From the cell containing the given text, extract its center point as (X, Y) coordinate. 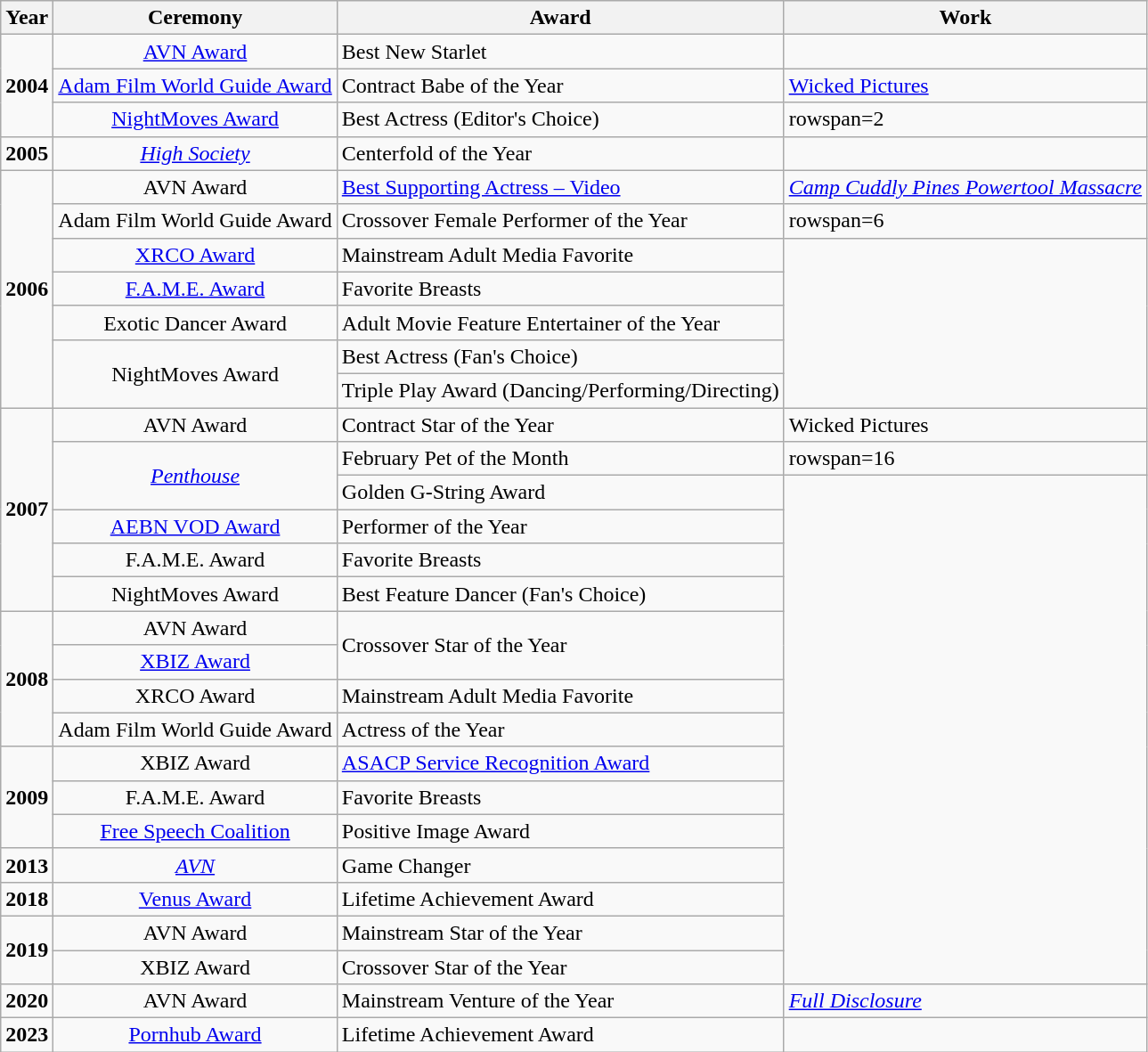
Centerfold of the Year (560, 153)
Mainstream Venture of the Year (560, 1001)
Exotic Dancer Award (195, 322)
rowspan=2 (965, 119)
Venus Award (195, 899)
Contract Babe of the Year (560, 86)
Work (965, 18)
February Pet of the Month (560, 459)
2005 (27, 153)
2020 (27, 1001)
Year (27, 18)
Game Changer (560, 865)
Best Supporting Actress – Video (560, 187)
Adult Movie Feature Entertainer of the Year (560, 322)
2006 (27, 289)
rowspan=16 (965, 459)
ASACP Service Recognition Award (560, 763)
Contract Star of the Year (560, 425)
2008 (27, 679)
Penthouse (195, 476)
2007 (27, 510)
2019 (27, 950)
Best Actress (Fan's Choice) (560, 356)
2004 (27, 86)
AVN (195, 865)
Best Actress (Editor's Choice) (560, 119)
Golden G-String Award (560, 493)
2013 (27, 865)
Pornhub Award (195, 1035)
Best Feature Dancer (Fan's Choice) (560, 594)
Ceremony (195, 18)
Mainstream Star of the Year (560, 933)
Performer of the Year (560, 526)
Camp Cuddly Pines Powertool Massacre (965, 187)
Full Disclosure (965, 1001)
2009 (27, 797)
Positive Image Award (560, 831)
Award (560, 18)
Best New Starlet (560, 52)
High Society (195, 153)
rowspan=6 (965, 221)
Actress of the Year (560, 730)
Triple Play Award (Dancing/Performing/Directing) (560, 390)
2023 (27, 1035)
Free Speech Coalition (195, 831)
2018 (27, 899)
Crossover Female Performer of the Year (560, 221)
AEBN VOD Award (195, 526)
